Return the (X, Y) coordinate for the center point of the cell that contains the specified text.  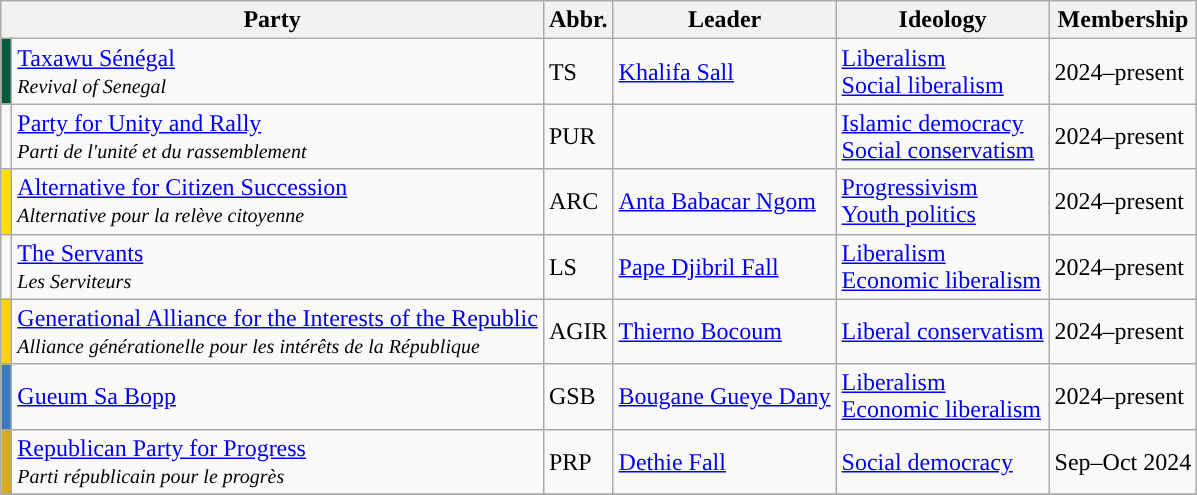
The ServantsLes Serviteurs (278, 266)
PRP (578, 462)
Social democracy (942, 462)
Thierno Bocoum (724, 332)
Taxawu SénégalRevival of Senegal (278, 72)
Anta Babacar Ngom (724, 202)
TS (578, 72)
ARC (578, 202)
AGIR (578, 332)
Liberal conservatism (942, 332)
GSB (578, 396)
Khalifa Sall (724, 72)
LS (578, 266)
Membership (1123, 20)
Gueum Sa Bopp (278, 396)
Party for Unity and RallyParti de l'unité et du rassemblement (278, 136)
Party (272, 20)
Republican Party for ProgressParti républicain pour le progrès (278, 462)
Bougane Gueye Dany (724, 396)
Sep–Oct 2024 (1123, 462)
Ideology (942, 20)
LiberalismSocial liberalism (942, 72)
PUR (578, 136)
ProgressivismYouth politics (942, 202)
Leader (724, 20)
Dethie Fall (724, 462)
Generational Alliance for the Interests of the RepublicAlliance générationelle pour les intérêts de la République (278, 332)
Islamic democracySocial conservatism (942, 136)
Alternative for Citizen SuccessionAlternative pour la relève citoyenne (278, 202)
Abbr. (578, 20)
Pape Djibril Fall (724, 266)
